Return the [X, Y] coordinate for the center point of the cell that contains the specified text.  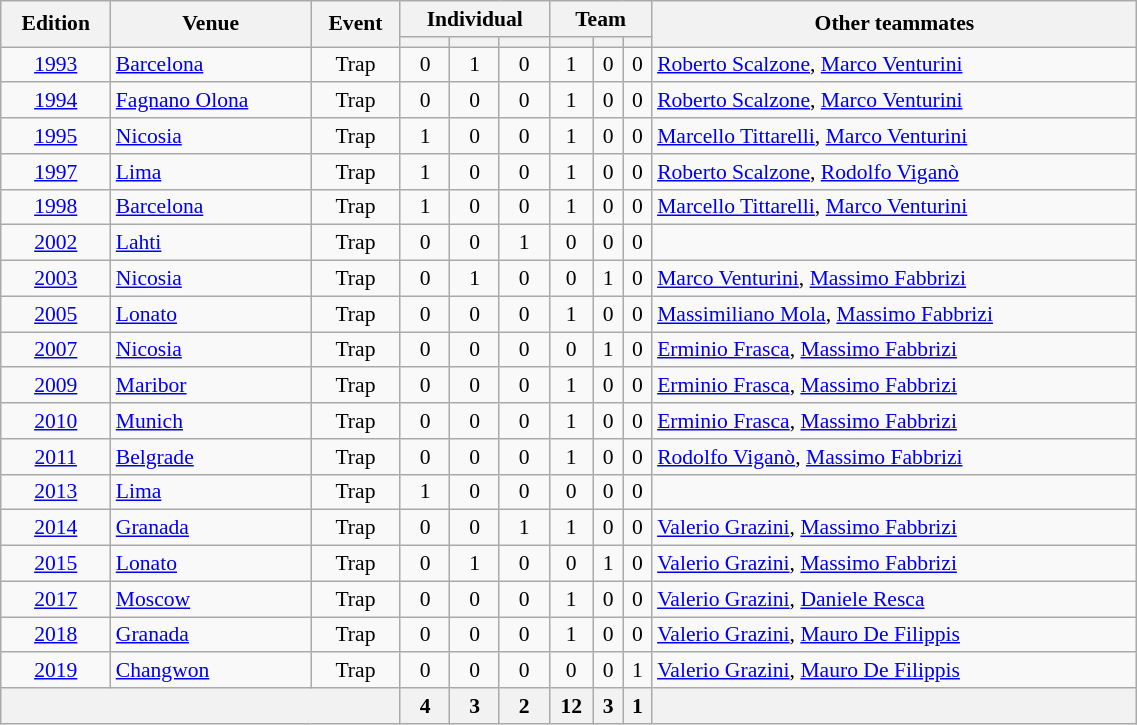
Lahti [211, 243]
2017 [56, 599]
Event [356, 24]
1993 [56, 65]
Roberto Scalzone, Rodolfo Viganò [894, 172]
2009 [56, 386]
Individual [474, 19]
2011 [56, 457]
2003 [56, 279]
2019 [56, 671]
2005 [56, 314]
4 [425, 706]
1995 [56, 136]
2002 [56, 243]
Fagnano Olona [211, 101]
Massimiliano Mola, Massimo Fabbrizi [894, 314]
2015 [56, 564]
2 [524, 706]
Munich [211, 421]
Belgrade [211, 457]
Maribor [211, 386]
Edition [56, 24]
2018 [56, 635]
Changwon [211, 671]
Moscow [211, 599]
Rodolfo Viganò, Massimo Fabbrizi [894, 457]
Marco Venturini, Massimo Fabbrizi [894, 279]
1994 [56, 101]
2014 [56, 528]
1997 [56, 172]
2013 [56, 492]
12 [571, 706]
2007 [56, 350]
1998 [56, 207]
Team [600, 19]
2010 [56, 421]
Venue [211, 24]
Other teammates [894, 24]
Valerio Grazini, Daniele Resca [894, 599]
